Identify which cell holds the provided text, then report its [X, Y] central coordinate. 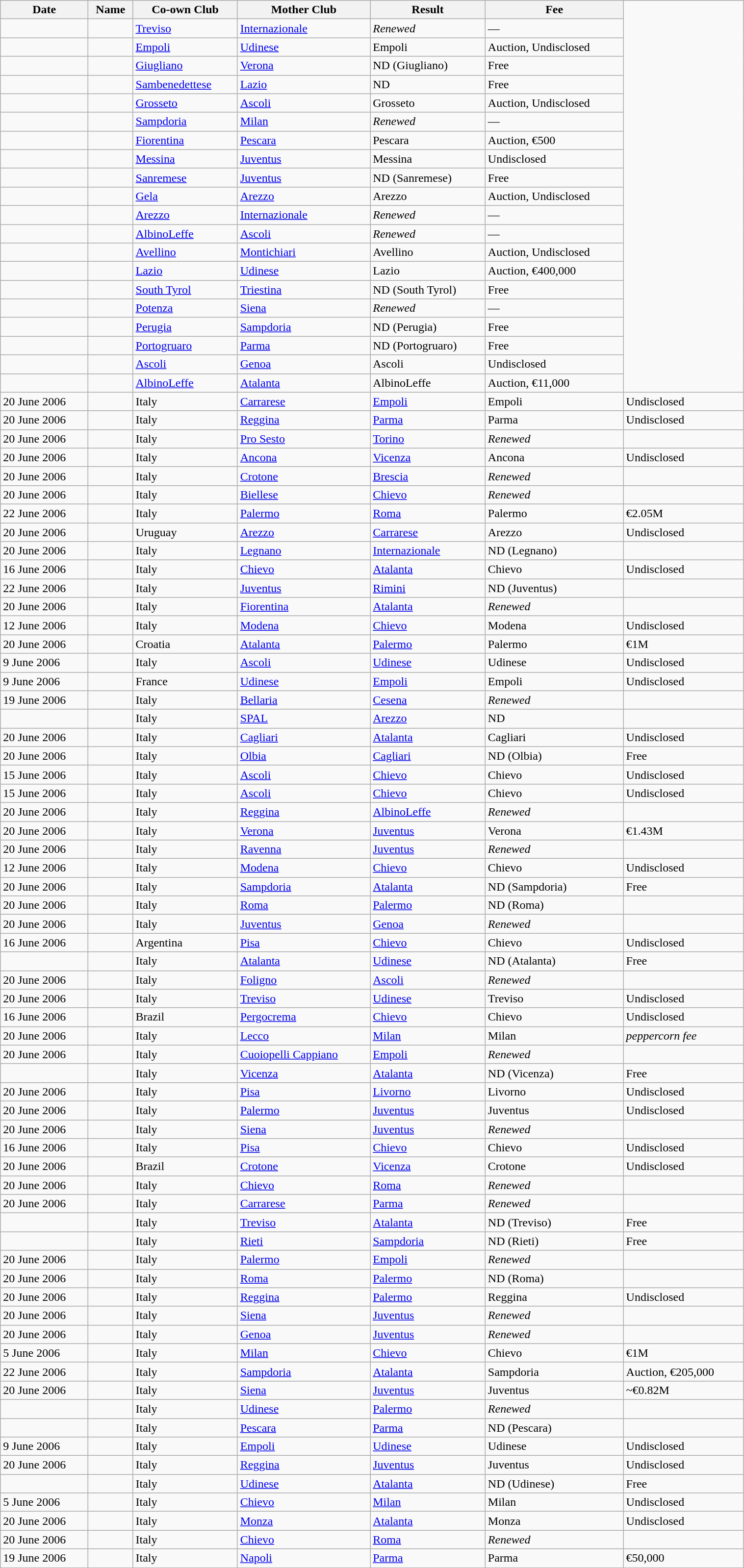
France [185, 681]
Mother Club [304, 10]
ND (Treviso) [554, 1222]
Co-own Club [185, 10]
Montichiari [304, 252]
ND (Perugia) [428, 327]
ND (South Tyrol) [428, 290]
Cesena [428, 700]
ND (Legnano) [554, 551]
Perugia [185, 327]
ND (Vicenza) [554, 1073]
Fee [554, 10]
ND (Pescara) [554, 1428]
Auction, €400,000 [554, 271]
€2.05M [684, 513]
Uruguay [185, 532]
Auction, €205,000 [684, 1371]
Brescia [428, 476]
Auction, €500 [554, 140]
ND (Sanremese) [428, 177]
ND (Portogruaro) [428, 346]
ND (Juventus) [554, 588]
Bellaria [304, 700]
Auction, €11,000 [554, 383]
ND (Atalanta) [554, 961]
Rieti [304, 1241]
ND (Rieti) [554, 1241]
Sambenedettese [185, 84]
Gela [185, 196]
Napoli [304, 1558]
Portogruaro [185, 346]
Rimini [428, 588]
SPAL [304, 719]
€50,000 [684, 1558]
Giugliano [185, 66]
ND (Olbia) [554, 756]
ND (Giugliano) [428, 66]
Result [428, 10]
Lecco [304, 1036]
~€0.82M [684, 1390]
Cuoiopelli Cappiano [304, 1054]
Foligno [304, 980]
Biellese [304, 495]
Ravenna [304, 849]
Date [44, 10]
Name [111, 10]
Potenza [185, 308]
Pro Sesto [304, 439]
Croatia [185, 644]
Legnano [304, 551]
Pergocrema [304, 1017]
Torino [428, 439]
peppercorn fee [684, 1036]
South Tyrol [185, 290]
ND (Udinese) [554, 1484]
Sanremese [185, 177]
ND (Sampdoria) [554, 887]
Triestina [304, 290]
Argentina [185, 943]
Olbia [304, 756]
€1.43M [684, 831]
